Search for the cell housing the specified text and yield its (x, y) center coordinate. 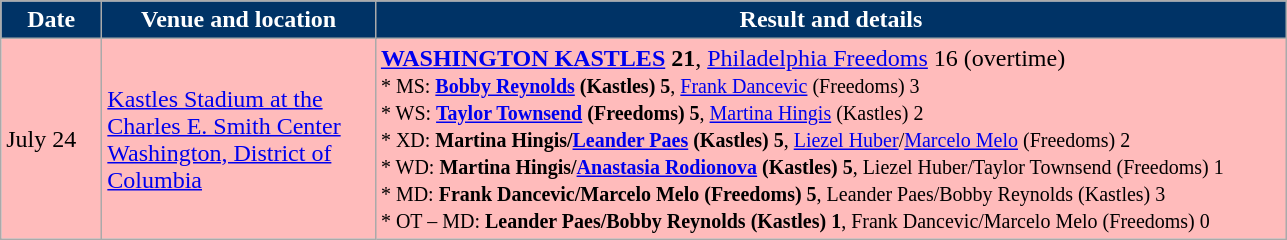
Result and details (830, 20)
Kastles Stadium at the Charles E. Smith CenterWashington, District of Columbia (239, 139)
Date (52, 20)
July 24 (52, 139)
Venue and location (239, 20)
